Capture the cell that displays the provided text and extract its [X, Y] central coordinate. 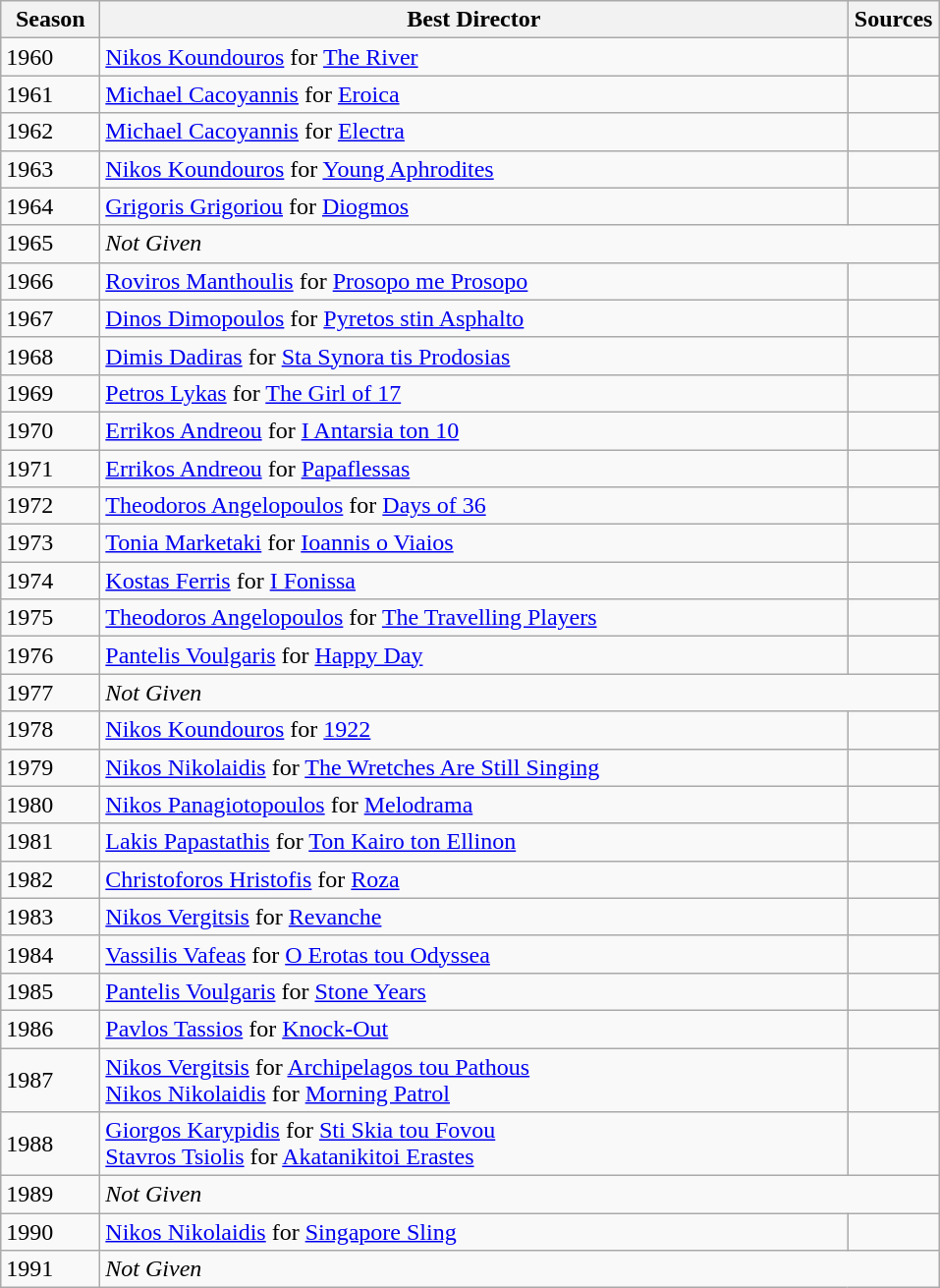
Kostas Ferris for I Fonissa [473, 581]
Grigoris Grigoriou for Diogmos [473, 206]
Christoforos Hristofis for Roza [473, 879]
1976 [51, 655]
1981 [51, 842]
1973 [51, 543]
1985 [51, 991]
Tonia Marketaki for Ioannis o Viaios [473, 543]
1986 [51, 1029]
Errikos Andreou for I Antarsia ton 10 [473, 430]
1982 [51, 879]
Michael Cacoyannis for Eroica [473, 94]
1972 [51, 506]
1966 [51, 281]
1988 [51, 1144]
Dimis Dadiras for Sta Synora tis Prodosias [473, 356]
1970 [51, 430]
Nikos Nikolaidis for The Wretches Are Still Singing [473, 767]
Petros Lykas for The Girl of 17 [473, 393]
Vassilis Vafeas for O Erotas tou Odyssea [473, 954]
1977 [51, 693]
1974 [51, 581]
1989 [51, 1195]
1968 [51, 356]
1990 [51, 1232]
Sources [894, 20]
1975 [51, 618]
1991 [51, 1269]
1971 [51, 469]
Best Director [473, 20]
1961 [51, 94]
Nikos Koundouros for The River [473, 57]
1969 [51, 393]
Lakis Papastathis for Ton Kairo ton Ellinon [473, 842]
1980 [51, 805]
Pavlos Tassios for Knock-Out [473, 1029]
Nikos Nikolaidis for Singapore Sling [473, 1232]
Pantelis Voulgaris for Stone Years [473, 991]
1963 [51, 169]
1984 [51, 954]
1962 [51, 132]
Theodoros Angelopoulos for The Travelling Players [473, 618]
1964 [51, 206]
Dinos Dimopoulos for Pyretos stin Asphalto [473, 318]
Nikos Koundouros for 1922 [473, 730]
Theodoros Angelopoulos for Days of 36 [473, 506]
Nikos Koundouros for Young Aphrodites [473, 169]
Giorgos Karypidis for Sti Skia tou FovouStavros Tsiolis for Akatanikitoi Erastes [473, 1144]
Errikos Andreou for Papaflessas [473, 469]
1983 [51, 917]
1987 [51, 1079]
Nikos Vergitsis for Archipelagos tou PathousNikos Nikolaidis for Morning Patrol [473, 1079]
Nikos Vergitsis for Revanche [473, 917]
1979 [51, 767]
1960 [51, 57]
1965 [51, 244]
1967 [51, 318]
Nikos Panagiotopoulos for Melodrama [473, 805]
Pantelis Voulgaris for Happy Day [473, 655]
Season [51, 20]
Roviros Manthoulis for Prosopo me Prosopo [473, 281]
1978 [51, 730]
Michael Cacoyannis for Electra [473, 132]
